Determine the [x, y] coordinate at the center of the cell enclosing the given text.  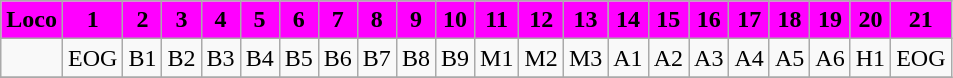
5 [260, 20]
B9 [454, 58]
21 [921, 20]
Loco [32, 20]
B3 [220, 58]
4 [220, 20]
1 [92, 20]
A4 [749, 58]
B7 [376, 58]
B1 [142, 58]
10 [454, 20]
A1 [628, 58]
11 [497, 20]
8 [376, 20]
A6 [830, 58]
9 [416, 20]
H1 [870, 58]
20 [870, 20]
13 [585, 20]
B4 [260, 58]
16 [709, 20]
B5 [298, 58]
12 [541, 20]
B6 [338, 58]
17 [749, 20]
A5 [789, 58]
A3 [709, 58]
B8 [416, 58]
M3 [585, 58]
M1 [497, 58]
18 [789, 20]
19 [830, 20]
3 [182, 20]
6 [298, 20]
15 [668, 20]
2 [142, 20]
B2 [182, 58]
7 [338, 20]
A2 [668, 58]
M2 [541, 58]
14 [628, 20]
